Pinpoint the cell where the given text exists, returning its [x, y] midpoint coordinate. 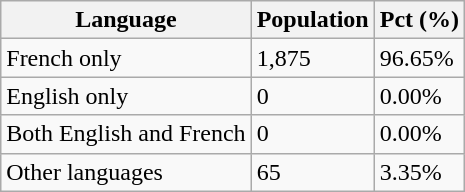
Language [126, 20]
1,875 [312, 58]
French only [126, 58]
96.65% [419, 58]
Other languages [126, 172]
Both English and French [126, 134]
3.35% [419, 172]
Population [312, 20]
English only [126, 96]
65 [312, 172]
Pct (%) [419, 20]
